Pinpoint the cell where the given text exists, returning its (x, y) midpoint coordinate. 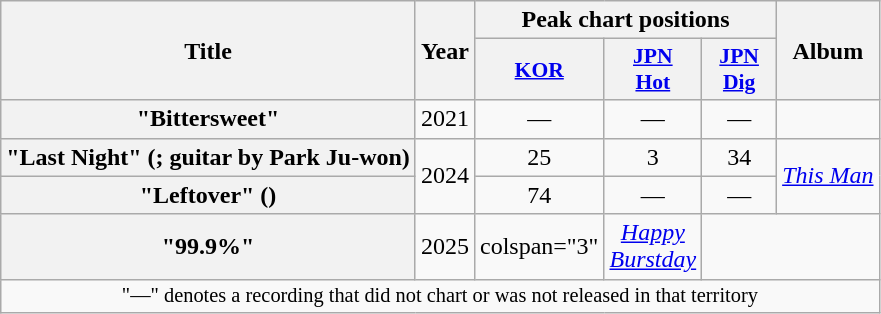
Year (444, 50)
JPNHot (653, 70)
3 (653, 157)
74 (539, 195)
Album (828, 50)
JPNDig (740, 70)
"Bittersweet" (208, 119)
2021 (444, 119)
2025 (444, 246)
Peak chart positions (625, 20)
KOR (539, 70)
Happy Burstday (653, 246)
34 (740, 157)
"Leftover" () (208, 195)
"Last Night" (; guitar by Park Ju-won) (208, 157)
"—" denotes a recording that did not chart or was not released in that territory (440, 296)
colspan="3" (539, 246)
This Man (828, 176)
2024 (444, 176)
Title (208, 50)
"99.9%" (208, 246)
25 (539, 157)
